For the text-containing cell, return its midpoint in [X, Y] coordinate format. 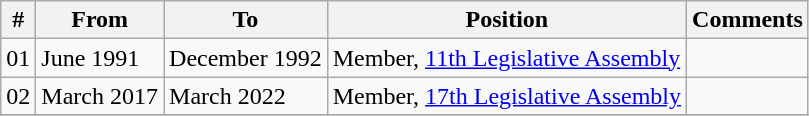
March 2017 [100, 96]
# [18, 20]
02 [18, 96]
To [246, 20]
Member, 17th Legislative Assembly [506, 96]
From [100, 20]
Position [506, 20]
Comments [748, 20]
December 1992 [246, 58]
Member, 11th Legislative Assembly [506, 58]
June 1991 [100, 58]
March 2022 [246, 96]
01 [18, 58]
